Search for the cell housing the specified text and yield its (x, y) center coordinate. 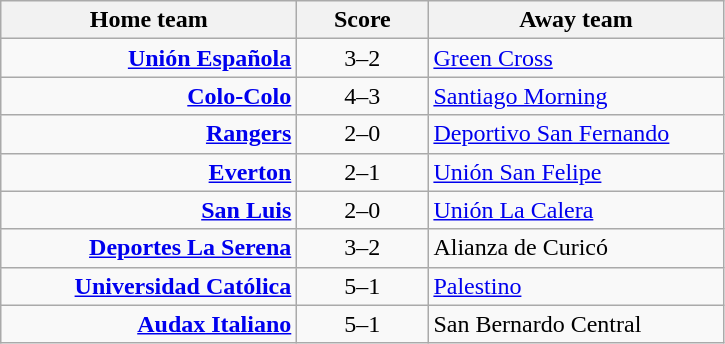
San Bernardo Central (576, 324)
Audax Italiano (149, 324)
Deportivo San Fernando (576, 134)
Rangers (149, 134)
San Luis (149, 210)
Palestino (576, 286)
Score (362, 20)
Home team (149, 20)
Away team (576, 20)
Everton (149, 172)
Deportes La Serena (149, 248)
Colo-Colo (149, 96)
Unión La Calera (576, 210)
4–3 (362, 96)
2–1 (362, 172)
Unión San Felipe (576, 172)
Universidad Católica (149, 286)
Green Cross (576, 58)
Alianza de Curicó (576, 248)
Unión Española (149, 58)
Santiago Morning (576, 96)
